Detect which cell encompasses the target text, then output its [X, Y] center coordinate. 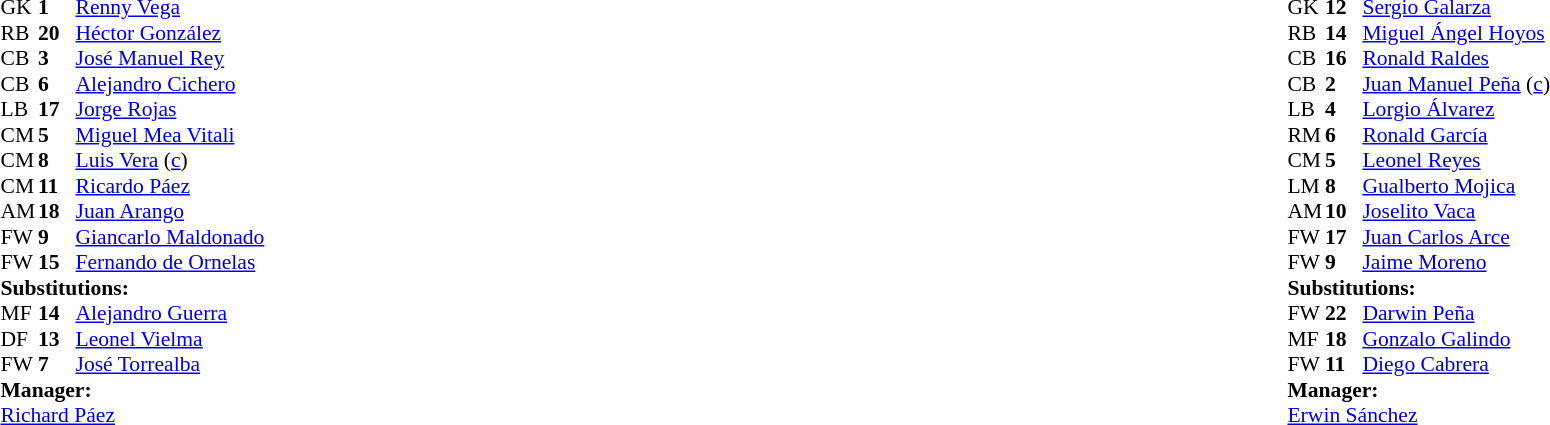
13 [57, 339]
Juan Carlos Arce [1456, 237]
16 [1344, 59]
Leonel Reyes [1456, 161]
Ronald Raldes [1456, 59]
DF [19, 339]
Juan Arango [170, 211]
Juan Manuel Peña (c) [1456, 84]
Ricardo Páez [170, 186]
Lorgio Álvarez [1456, 109]
7 [57, 365]
22 [1344, 313]
3 [57, 59]
Darwin Peña [1456, 313]
Joselito Vaca [1456, 211]
2 [1344, 84]
Luis Vera (c) [170, 161]
Diego Cabrera [1456, 365]
Miguel Mea Vitali [170, 135]
Fernando de Ornelas [170, 263]
15 [57, 263]
Héctor González [170, 33]
Gonzalo Galindo [1456, 339]
Alejandro Cichero [170, 84]
Alejandro Guerra [170, 313]
Jaime Moreno [1456, 263]
Gualberto Mojica [1456, 186]
Miguel Ángel Hoyos [1456, 33]
José Torrealba [170, 365]
Ronald García [1456, 135]
20 [57, 33]
José Manuel Rey [170, 59]
Jorge Rojas [170, 109]
4 [1344, 109]
10 [1344, 211]
RM [1306, 135]
Giancarlo Maldonado [170, 237]
LM [1306, 186]
Leonel Vielma [170, 339]
